Detect which cell encompasses the target text, then output its (x, y) center coordinate. 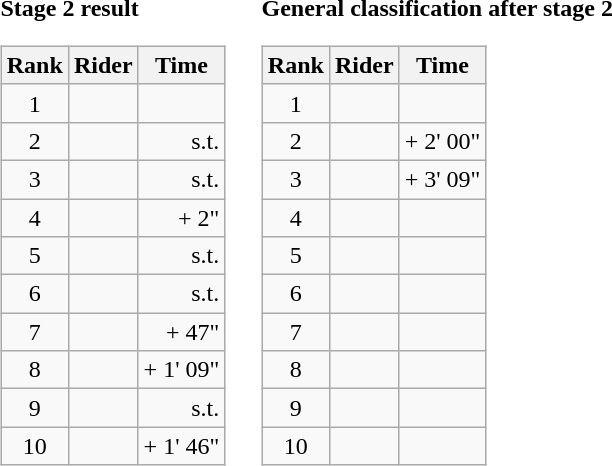
+ 3' 09" (442, 179)
+ 1' 09" (182, 370)
+ 2" (182, 217)
+ 1' 46" (182, 446)
+ 2' 00" (442, 141)
+ 47" (182, 332)
